Provide the [X, Y] coordinate of the cell's center where the given text is located.  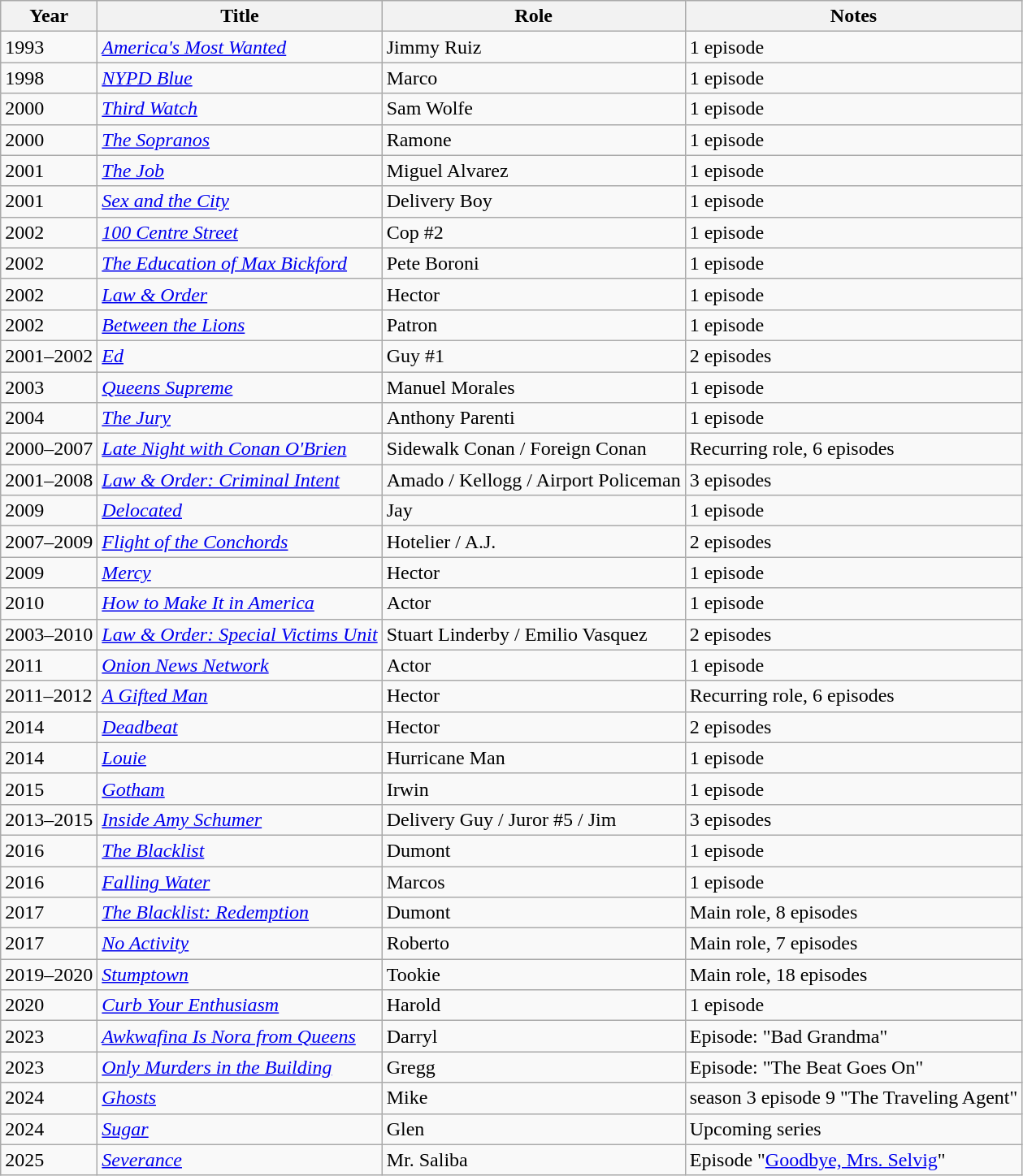
No Activity [240, 944]
Louie [240, 758]
2007–2009 [49, 542]
Awkwafina Is Nora from Queens [240, 1036]
Guy #1 [533, 356]
America's Most Wanted [240, 47]
Stuart Linderby / Emilio Vasquez [533, 634]
The Blacklist: Redemption [240, 913]
Flight of the Conchords [240, 542]
2015 [49, 789]
Gotham [240, 789]
Between the Lions [240, 325]
season 3 episode 9 "The Traveling Agent" [853, 1098]
2001–2008 [49, 480]
2001–2002 [49, 356]
Glen [533, 1129]
Sex and the City [240, 201]
Ramone [533, 140]
Episode: "The Beat Goes On" [853, 1067]
NYPD Blue [240, 78]
Sidewalk Conan / Foreign Conan [533, 449]
2003 [49, 387]
Mercy [240, 573]
Marco [533, 78]
The Sopranos [240, 140]
Severance [240, 1160]
Title [240, 16]
Delivery Boy [533, 201]
Law & Order [240, 294]
Upcoming series [853, 1129]
Darryl [533, 1036]
Delivery Guy / Juror #5 / Jim [533, 819]
1998 [49, 78]
Late Night with Conan O'Brien [240, 449]
Jay [533, 511]
Sugar [240, 1129]
Delocated [240, 511]
Roberto [533, 944]
2020 [49, 1005]
Ed [240, 356]
Falling Water [240, 881]
Notes [853, 16]
The Blacklist [240, 850]
Hurricane Man [533, 758]
Deadbeat [240, 727]
Episode "Goodbye, Mrs. Selvig" [853, 1160]
Third Watch [240, 109]
100 Centre Street [240, 232]
2013–2015 [49, 819]
Mr. Saliba [533, 1160]
Year [49, 16]
Mike [533, 1098]
The Jury [240, 418]
Stumptown [240, 975]
Main role, 8 episodes [853, 913]
Queens Supreme [240, 387]
Patron [533, 325]
2004 [49, 418]
Curb Your Enthusiasm [240, 1005]
Tookie [533, 975]
A Gifted Man [240, 696]
The Job [240, 171]
Anthony Parenti [533, 418]
Gregg [533, 1067]
Only Murders in the Building [240, 1067]
Jimmy Ruiz [533, 47]
Law & Order: Special Victims Unit [240, 634]
Manuel Morales [533, 387]
Episode: "Bad Grandma" [853, 1036]
The Education of Max Bickford [240, 263]
Role [533, 16]
2025 [49, 1160]
2000–2007 [49, 449]
2011 [49, 665]
How to Make It in America [240, 603]
2019–2020 [49, 975]
Sam Wolfe [533, 109]
Inside Amy Schumer [240, 819]
Main role, 18 episodes [853, 975]
2003–2010 [49, 634]
Hotelier / A.J. [533, 542]
Onion News Network [240, 665]
Main role, 7 episodes [853, 944]
Cop #2 [533, 232]
Pete Boroni [533, 263]
Ghosts [240, 1098]
Irwin [533, 789]
1993 [49, 47]
Law & Order: Criminal Intent [240, 480]
Miguel Alvarez [533, 171]
Amado / Kellogg / Airport Policeman [533, 480]
2011–2012 [49, 696]
2010 [49, 603]
Harold [533, 1005]
Marcos [533, 881]
